Determine the [x, y] coordinate at the center of the cell enclosing the given text.  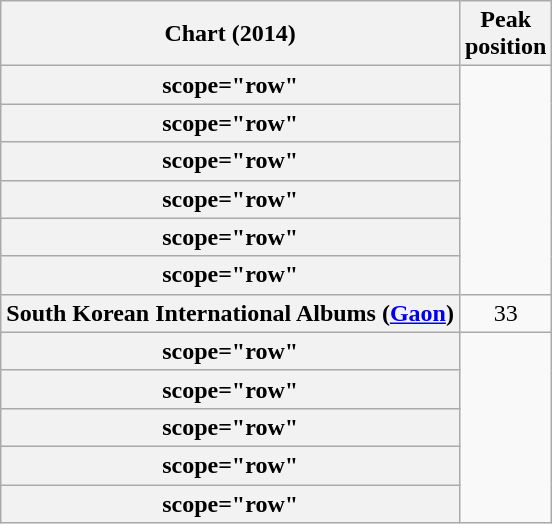
South Korean International Albums (Gaon) [230, 313]
Chart (2014) [230, 34]
33 [505, 313]
Peakposition [505, 34]
